Capture the cell that displays the provided text and extract its (X, Y) central coordinate. 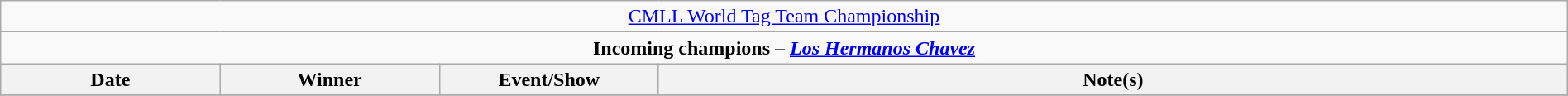
Date (111, 79)
Incoming champions – Los Hermanos Chavez (784, 48)
Winner (329, 79)
Event/Show (549, 79)
CMLL World Tag Team Championship (784, 17)
Note(s) (1113, 79)
